Return the (X, Y) coordinate for the center point of the cell that contains the specified text.  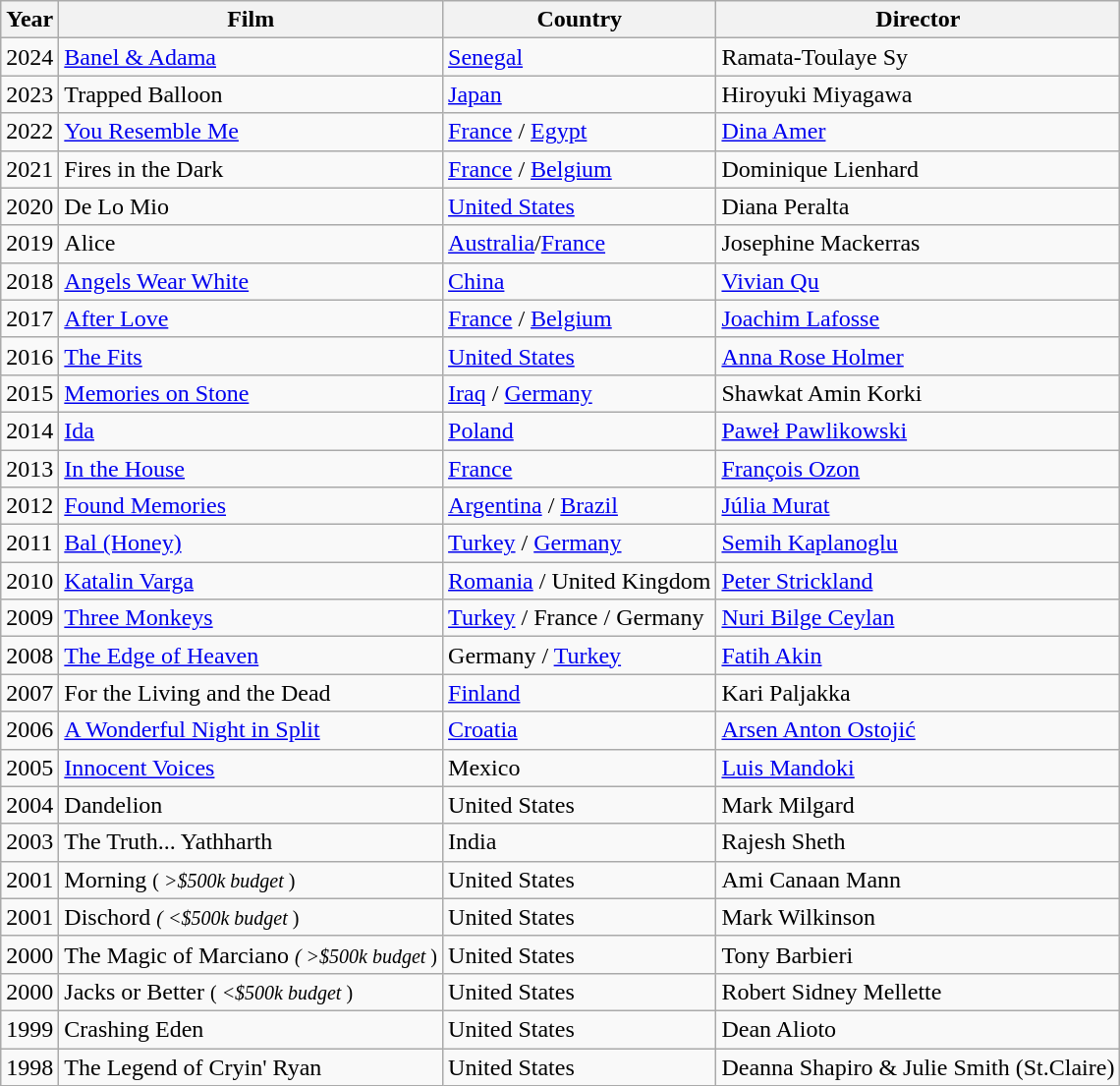
De Lo Mio (252, 206)
After Love (252, 318)
Shawkat Amin Korki (918, 393)
Romania / United Kingdom (580, 581)
Paweł Pawlikowski (918, 430)
Luis Mandoki (918, 768)
2009 (29, 618)
Iraq / Germany (580, 393)
2004 (29, 805)
Alice (252, 244)
Vivian Qu (918, 281)
Innocent Voices (252, 768)
Film (252, 20)
Found Memories (252, 506)
Katalin Varga (252, 581)
Japan (580, 94)
2018 (29, 281)
2003 (29, 842)
2010 (29, 581)
Hiroyuki Miyagawa (918, 94)
Finland (580, 693)
Tony Barbieri (918, 954)
Australia/France (580, 244)
Angels Wear White (252, 281)
2021 (29, 169)
2016 (29, 356)
2024 (29, 57)
Mexico (580, 768)
2006 (29, 730)
France (580, 469)
Fires in the Dark (252, 169)
2012 (29, 506)
Three Monkeys (252, 618)
The Fits (252, 356)
2008 (29, 656)
India (580, 842)
Trapped Balloon (252, 94)
Kari Paljakka (918, 693)
Senegal (580, 57)
The Magic of Marciano ( >$500k budget ) (252, 954)
Joachim Lafosse (918, 318)
Country (580, 20)
2022 (29, 132)
Dischord ( <$500k budget ) (252, 917)
2013 (29, 469)
For the Living and the Dead (252, 693)
Turkey / France / Germany (580, 618)
Semih Kaplanoglu (918, 543)
2011 (29, 543)
France / Egypt (580, 132)
Josephine Mackerras (918, 244)
Dominique Lienhard (918, 169)
The Legend of Cryin' Ryan (252, 1066)
Mark Wilkinson (918, 917)
Jacks or Better ( <$500k budget ) (252, 992)
2017 (29, 318)
Dina Amer (918, 132)
China (580, 281)
Bal (Honey) (252, 543)
Argentina / Brazil (580, 506)
Dandelion (252, 805)
Dean Alioto (918, 1029)
A Wonderful Night in Split (252, 730)
2020 (29, 206)
Deanna Shapiro & Julie Smith (St.Claire) (918, 1066)
Germany / Turkey (580, 656)
Director (918, 20)
Arsen Anton Ostojić (918, 730)
Rajesh Sheth (918, 842)
2015 (29, 393)
Fatih Akin (918, 656)
2007 (29, 693)
Nuri Bilge Ceylan (918, 618)
Year (29, 20)
Robert Sidney Mellette (918, 992)
Croatia (580, 730)
You Resemble Me (252, 132)
Memories on Stone (252, 393)
Peter Strickland (918, 581)
Ami Canaan Mann (918, 880)
Mark Milgard (918, 805)
The Truth... Yathharth (252, 842)
2019 (29, 244)
1999 (29, 1029)
Crashing Eden (252, 1029)
Banel & Adama (252, 57)
François Ozon (918, 469)
Turkey / Germany (580, 543)
Poland (580, 430)
Júlia Murat (918, 506)
Ida (252, 430)
2023 (29, 94)
1998 (29, 1066)
2005 (29, 768)
The Edge of Heaven (252, 656)
Morning ( >$500k budget ) (252, 880)
Diana Peralta (918, 206)
2014 (29, 430)
Ramata-Toulaye Sy (918, 57)
In the House (252, 469)
Anna Rose Holmer (918, 356)
